Provide the (x, y) coordinate of the cell's center where the given text is located.  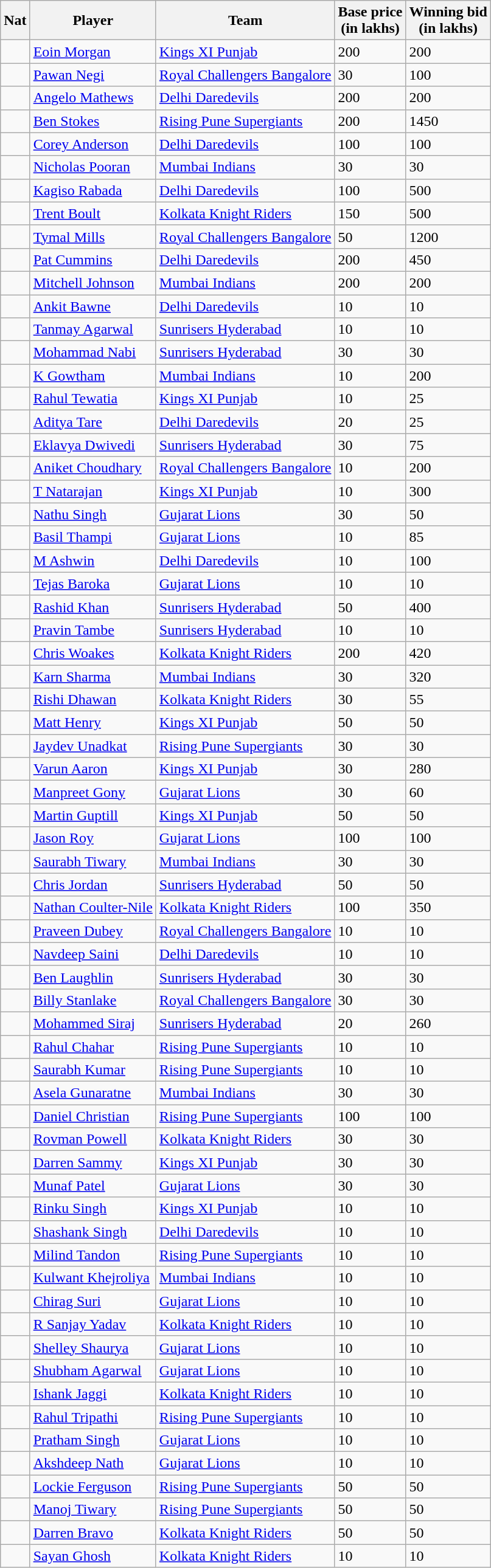
Kagiso Rabada (92, 190)
85 (448, 537)
Nathu Singh (92, 514)
Milind Tandon (92, 1255)
Pravin Tambe (92, 630)
Pawan Negi (92, 75)
Nat (15, 21)
Sayan Ghosh (92, 1556)
75 (448, 445)
Basil Thampi (92, 537)
Manoj Tiwary (92, 1510)
Shubham Agarwal (92, 1370)
R Sanjay Yadav (92, 1324)
Angelo Mathews (92, 98)
T Natarajan (92, 491)
320 (448, 677)
150 (370, 213)
420 (448, 653)
Darren Bravo (92, 1533)
Jason Roy (92, 838)
Asela Gunaratne (92, 1093)
Varun Aaron (92, 769)
Chirag Suri (92, 1301)
Tanmay Agarwal (92, 330)
Rahul Tripathi (92, 1417)
300 (448, 491)
Trent Boult (92, 213)
Munaf Patel (92, 1186)
Akshdeep Nath (92, 1463)
1450 (448, 121)
Chris Woakes (92, 653)
Ben Stokes (92, 121)
450 (448, 260)
60 (448, 792)
Martin Guptill (92, 815)
Ankit Bawne (92, 306)
1200 (448, 237)
K Gowtham (92, 376)
Navdeep Saini (92, 954)
Shashank Singh (92, 1232)
Mohammad Nabi (92, 353)
55 (448, 700)
Tymal Mills (92, 237)
Corey Anderson (92, 144)
Nicholas Pooran (92, 167)
Team (245, 21)
Rahul Chahar (92, 1046)
Aditya Tare (92, 422)
Shelley Shaurya (92, 1347)
M Ashwin (92, 561)
Matt Henry (92, 723)
400 (448, 607)
Chris Jordan (92, 885)
Base price(in lakhs) (370, 21)
Lockie Ferguson (92, 1487)
Rishi Dhawan (92, 700)
Rovman Powell (92, 1139)
Eklavya Dwivedi (92, 445)
Pratham Singh (92, 1440)
Tejas Baroka (92, 584)
350 (448, 908)
Daniel Christian (92, 1116)
Saurabh Kumar (92, 1070)
Pat Cummins (92, 260)
Mitchell Johnson (92, 283)
Mohammed Siraj (92, 1023)
280 (448, 769)
Karn Sharma (92, 677)
Ben Laughlin (92, 977)
Ishank Jaggi (92, 1394)
Winning bid(in lakhs) (448, 21)
Kulwant Khejroliya (92, 1278)
Saurabh Tiwary (92, 862)
Player (92, 21)
Billy Stanlake (92, 1000)
Eoin Morgan (92, 52)
Jaydev Unadkat (92, 746)
Praveen Dubey (92, 931)
Nathan Coulter-Nile (92, 908)
Rahul Tewatia (92, 399)
260 (448, 1023)
Rinku Singh (92, 1209)
Aniket Choudhary (92, 468)
Darren Sammy (92, 1162)
Manpreet Gony (92, 792)
Rashid Khan (92, 607)
